Locate the cell with the specified text and output its [x, y] center coordinate. 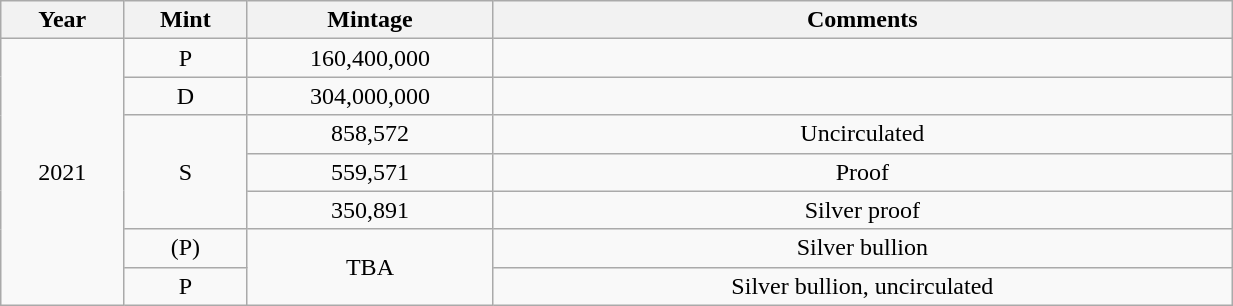
Uncirculated [862, 134]
160,400,000 [370, 58]
Comments [862, 20]
Silver bullion [862, 248]
D [186, 96]
350,891 [370, 210]
559,571 [370, 172]
S [186, 172]
Silver proof [862, 210]
Proof [862, 172]
304,000,000 [370, 96]
TBA [370, 267]
(P) [186, 248]
Mint [186, 20]
2021 [62, 172]
Mintage [370, 20]
858,572 [370, 134]
Year [62, 20]
Silver bullion, uncirculated [862, 286]
